Locate the cell with the specified text and output its [x, y] center coordinate. 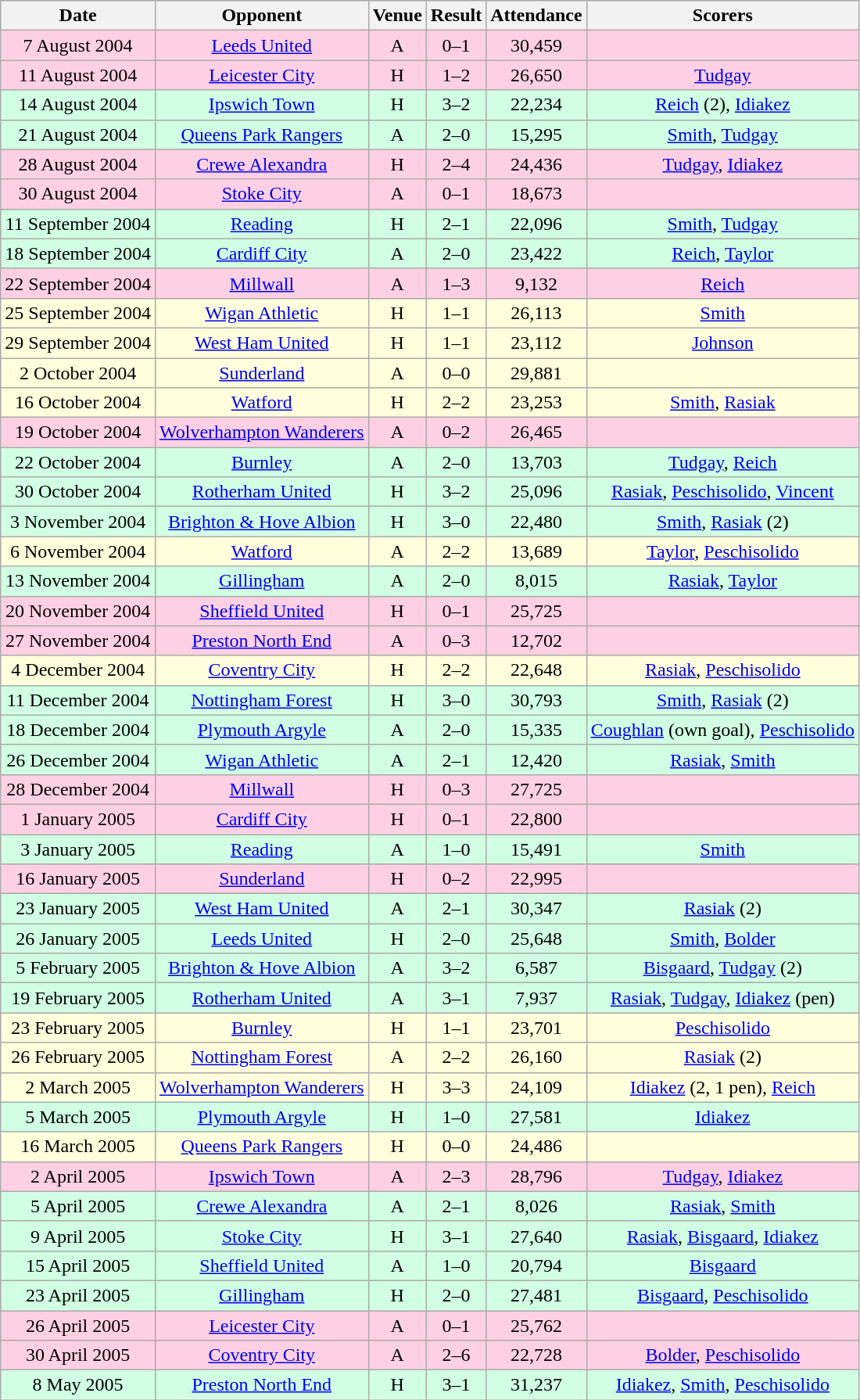
5 February 2005 [78, 968]
30,459 [536, 45]
29 September 2004 [78, 343]
26 December 2004 [78, 759]
26,160 [536, 1057]
26,650 [536, 75]
Bisgaard, Peschisolido [722, 1295]
14 August 2004 [78, 105]
23,422 [536, 253]
27,581 [536, 1117]
2–3 [456, 1176]
15,335 [536, 730]
Reich, Taylor [722, 253]
26,113 [536, 313]
25 September 2004 [78, 313]
13,689 [536, 551]
13 November 2004 [78, 581]
18 September 2004 [78, 253]
20,794 [536, 1265]
16 March 2005 [78, 1147]
Venue [397, 16]
Idiakez, Smith, Peschisolido [722, 1385]
24,109 [536, 1087]
25,096 [536, 492]
7 August 2004 [78, 45]
2–6 [456, 1355]
2 April 2005 [78, 1176]
18 December 2004 [78, 730]
30 August 2004 [78, 194]
28 August 2004 [78, 164]
22,728 [536, 1355]
18,673 [536, 194]
28 December 2004 [78, 789]
25,762 [536, 1326]
22 October 2004 [78, 462]
24,436 [536, 164]
23,253 [536, 403]
Bisgaard, Tudgay (2) [722, 968]
2 October 2004 [78, 373]
7,937 [536, 998]
30 October 2004 [78, 492]
Rasiak, Taylor [722, 581]
22,800 [536, 819]
25,648 [536, 939]
11 September 2004 [78, 224]
22 September 2004 [78, 283]
24,486 [536, 1147]
23 January 2005 [78, 909]
20 November 2004 [78, 611]
Peschisolido [722, 1028]
Coughlan (own goal), Peschisolido [722, 730]
Date [78, 16]
26 April 2005 [78, 1326]
Scorers [722, 16]
Opponent [261, 16]
22,480 [536, 522]
23,112 [536, 343]
21 August 2004 [78, 135]
2 March 2005 [78, 1087]
29,881 [536, 373]
Rasiak, Peschisolido, Vincent [722, 492]
16 January 2005 [78, 879]
1 January 2005 [78, 819]
1–3 [456, 283]
22,648 [536, 670]
23 April 2005 [78, 1295]
4 December 2004 [78, 670]
30 April 2005 [78, 1355]
Rasiak, Peschisolido [722, 670]
26 February 2005 [78, 1057]
1–2 [456, 75]
Smith, Bolder [722, 939]
26 January 2005 [78, 939]
22,096 [536, 224]
8 May 2005 [78, 1385]
8,015 [536, 581]
Tudgay, Reich [722, 462]
19 October 2004 [78, 433]
Bisgaard [722, 1265]
Reich (2), Idiakez [722, 105]
12,702 [536, 641]
30,347 [536, 909]
27 November 2004 [78, 641]
9,132 [536, 283]
12,420 [536, 759]
11 August 2004 [78, 75]
23 February 2005 [78, 1028]
Attendance [536, 16]
Johnson [722, 343]
19 February 2005 [78, 998]
Tudgay [722, 75]
Bolder, Peschisolido [722, 1355]
5 April 2005 [78, 1206]
6,587 [536, 968]
25,725 [536, 611]
15,295 [536, 135]
3 November 2004 [78, 522]
22,995 [536, 879]
5 March 2005 [78, 1117]
2–4 [456, 164]
26,465 [536, 433]
27,725 [536, 789]
3 January 2005 [78, 849]
Taylor, Peschisolido [722, 551]
27,481 [536, 1295]
28,796 [536, 1176]
Smith, Rasiak [722, 403]
31,237 [536, 1385]
8,026 [536, 1206]
27,640 [536, 1236]
Rasiak, Tudgay, Idiakez (pen) [722, 998]
Idiakez (2, 1 pen), Reich [722, 1087]
15,491 [536, 849]
Reich [722, 283]
16 October 2004 [78, 403]
Rasiak, Bisgaard, Idiakez [722, 1236]
11 December 2004 [78, 700]
23,701 [536, 1028]
15 April 2005 [78, 1265]
13,703 [536, 462]
Result [456, 16]
Idiakez [722, 1117]
22,234 [536, 105]
6 November 2004 [78, 551]
9 April 2005 [78, 1236]
3–3 [456, 1087]
30,793 [536, 700]
